Capture the cell that displays the provided text and extract its (X, Y) central coordinate. 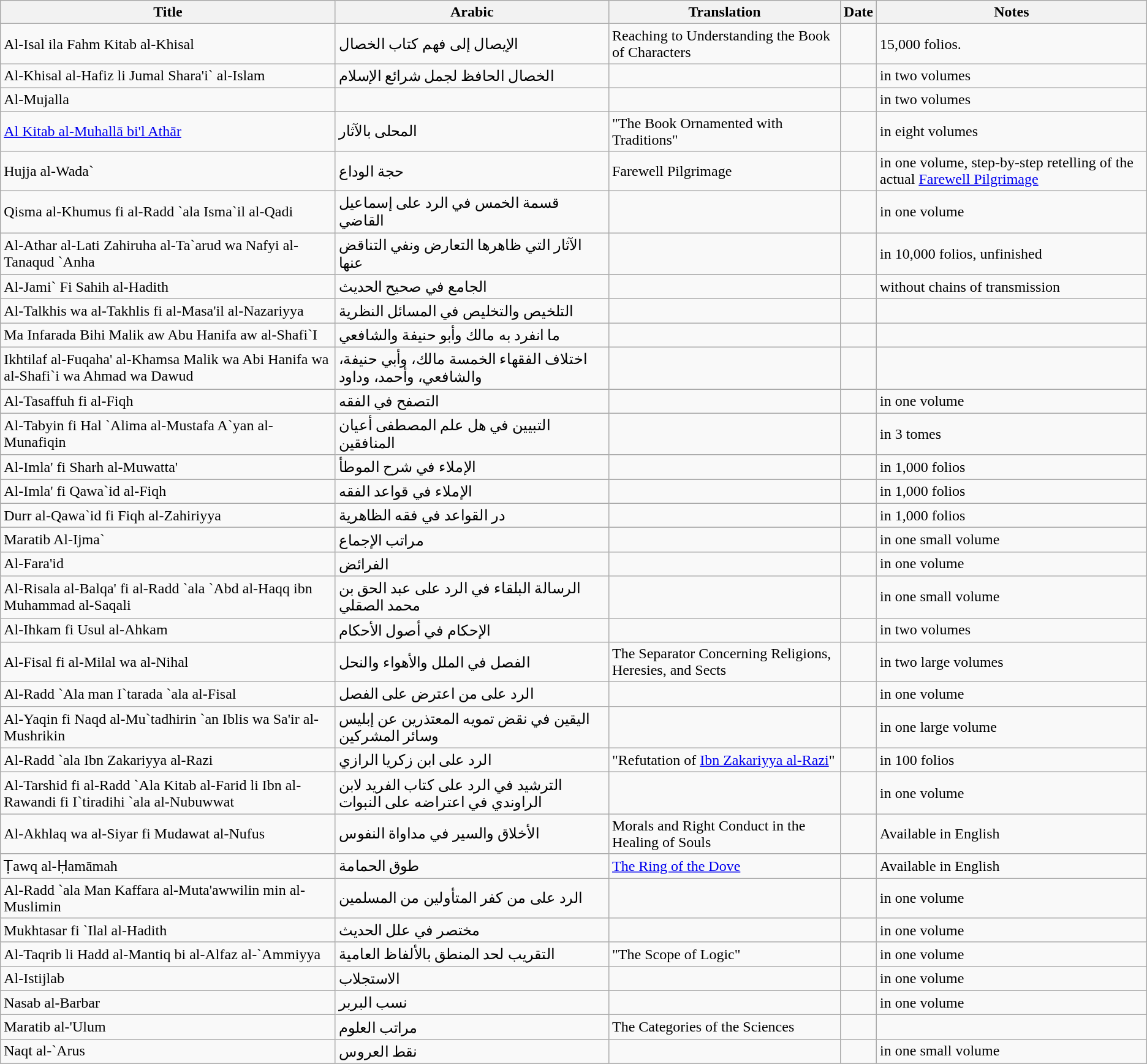
Al-Yaqin fi Naqd al-Mu`tadhirin `an Iblis wa Sa'ir al-Mushrikin (168, 727)
الإملاء في قواعد الفقه (472, 492)
Naqt al-`Arus (168, 1051)
Hujja al-Wada` (168, 172)
"Refutation of Ibn Zakariyya al-Razi" (724, 760)
in 100 folios (1012, 760)
Al-Imla' fi Qawa`id al-Fiqh (168, 492)
الرد على ابن زكريا الرازي (472, 760)
Morals and Right Conduct in the Healing of Souls (724, 834)
ما انفرد به مالك وأبو حنيفة والشافعي (472, 335)
Ikhtilaf al-Fuqaha' al-Khamsa Malik wa Abi Hanifa wa al-Shafi`i wa Ahmad wa Dawud (168, 368)
Al-Jami` Fi Sahih al-Hadith (168, 287)
Al-Radd `ala Ibn Zakariyya al-Razi (168, 760)
الفصل في الملل والأهواء والنحل (472, 662)
Date (859, 12)
المحلى بالآثار (472, 131)
Arabic (472, 12)
Al-Isal ila Fahm Kitab al-Khisal (168, 44)
15,000 folios. (1012, 44)
Maratib Al-Ijma` (168, 540)
الإيصال إلى فهم كتاب الخصال (472, 44)
"The Scope of Logic" (724, 954)
الفرائض (472, 564)
مختصر في علل الحديث (472, 930)
Al-Tarshid fi al-Radd `Ala Kitab al-Farid li Ibn al-Rawandi fi I`tiradihi `ala al-Nubuwwat (168, 793)
اختلاف الفقهاء الخمسة مالك، وأبي حنيفة، والشافعي، وأحمد، وداود (472, 368)
Al-Fara'id (168, 564)
الاستجلاب (472, 979)
Maratib al-'Ulum (168, 1027)
Al-Khisal al-Hafiz li Jumal Shara'i` al-Islam (168, 76)
الخصال الحافظ لجمل شرائع الإسلام (472, 76)
Al-Imla' fi Sharh al-Muwatta' (168, 467)
Mukhtasar fi `Ilal al-Hadith (168, 930)
Al-Risala al-Balqa' fi al-Radd `ala `Abd al-Haqq ibn Muhammad al-Saqali (168, 597)
The Separator Concerning Religions, Heresies, and Sects (724, 662)
Al-Radd `Ala man I`tarada `ala al-Fisal (168, 694)
حجة الوداع (472, 172)
Al-Mujalla (168, 99)
Al-Tabyin fi Hal `Alima al-Mustafa A`yan al-Munafiqin (168, 434)
التلخيص والتخليص في المسائل النظرية (472, 311)
Durr al-Qawa`id fi Fiqh al-Zahiriyya (168, 515)
Ṭawq al-Ḥamāmah (168, 866)
Reaching to Understanding the Book of Characters (724, 44)
Al Kitab al-Muhallā bi'l Athār (168, 131)
Farewell Pilgrimage (724, 172)
in 3 tomes (1012, 434)
الأخلاق والسير في مداواة النفوس (472, 834)
Qisma al-Khumus fi al-Radd `ala Isma`il al-Qadi (168, 212)
Al-Akhlaq wa al-Siyar fi Mudawat al-Nufus (168, 834)
التقريب لحد المنطق بالألفاظ العامية (472, 954)
Nasab al-Barbar (168, 1003)
مراتب الإجماع (472, 540)
Translation (724, 12)
در القواعد في فقه الظاهرية (472, 515)
Al-Talkhis wa al-Takhlis fi al-Masa'il al-Nazariyya (168, 311)
in two large volumes (1012, 662)
Al-Istijlab (168, 979)
قسمة الخمس في الرد على إسماعيل القاضي (472, 212)
Al-Ihkam fi Usul al-Ahkam (168, 630)
Al-Athar al-Lati Zahiruha al-Ta`arud wa Nafyi al-Tanaqud `Anha (168, 254)
Al-Taqrib li Hadd al-Mantiq bi al-Alfaz al-`Ammiyya (168, 954)
Al-Radd `ala Man Kaffara al-Muta'awwilin min al-Muslimin (168, 897)
اليقين في نقض تمويه المعتذرين عن إبليس وسائر المشركين (472, 727)
"The Book Ornamented with Traditions" (724, 131)
نقط العروس (472, 1051)
الرسالة البلقاء في الرد على عبد الحق بن محمد الصقلي (472, 597)
الرد على من كفر المتأولين من المسلمين (472, 897)
نسب البربر (472, 1003)
الآثار التي ظاهرها التعارض ونفي التناقض عنها (472, 254)
مراتب العلوم (472, 1027)
الترشيد في الرد على كتاب الفريد لابن الراوندي في اعتراضه على النبوات (472, 793)
الرد على من اعترض على الفصل (472, 694)
Notes (1012, 12)
الجامع في صحيح الحديث (472, 287)
Al-Tasaffuh fi al-Fiqh (168, 401)
The Ring of the Dove (724, 866)
Title (168, 12)
الإملاء في شرح الموطأ (472, 467)
الإحكام في أصول الأحكام (472, 630)
in 10,000 folios, unfinished (1012, 254)
Al-Fisal fi al-Milal wa al-Nihal (168, 662)
without chains of transmission (1012, 287)
طوق الحمامة (472, 866)
in one volume, step-by-step retelling of the actual Farewell Pilgrimage (1012, 172)
The Categories of the Sciences (724, 1027)
Ma Infarada Bihi Malik aw Abu Hanifa aw al-Shafi`I (168, 335)
التصفح في الفقه (472, 401)
in one large volume (1012, 727)
in eight volumes (1012, 131)
التبيين في هل علم المصطفى أعيان المنافقين (472, 434)
